Provide the [x, y] coordinate of the cell's center where the given text is located.  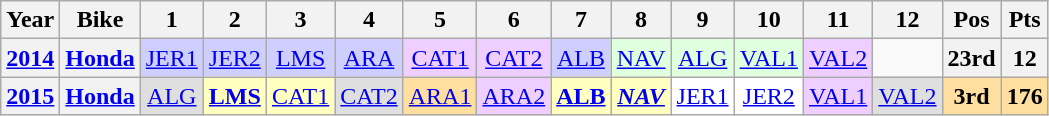
Pts [1024, 20]
8 [641, 20]
2015 [30, 96]
9 [702, 20]
7 [581, 20]
Year [30, 20]
10 [768, 20]
2 [234, 20]
6 [514, 20]
Bike [100, 20]
3rd [972, 96]
ARA [369, 58]
3 [300, 20]
5 [440, 20]
2014 [30, 58]
Pos [972, 20]
176 [1024, 96]
1 [172, 20]
11 [838, 20]
23rd [972, 58]
ARA1 [440, 96]
4 [369, 20]
ARA2 [514, 96]
